Pinpoint the cell where the given text exists, returning its [x, y] midpoint coordinate. 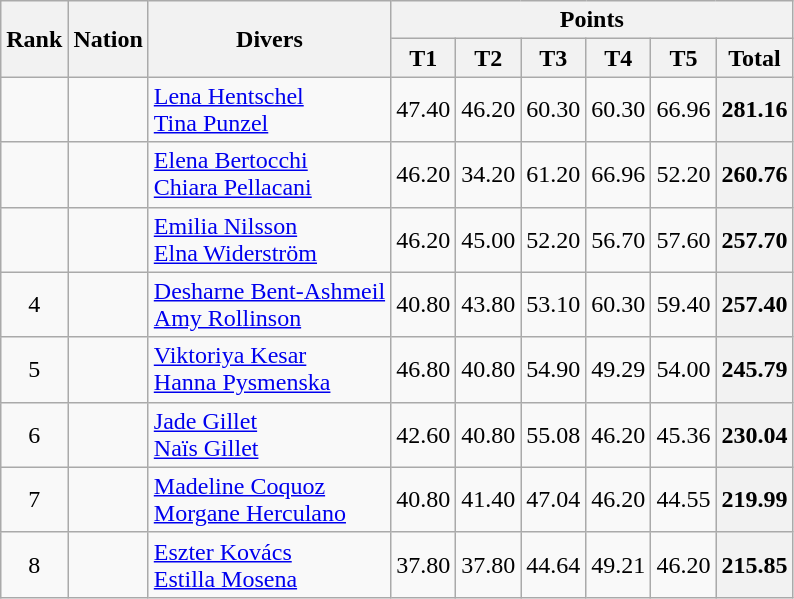
46.80 [424, 370]
42.60 [424, 434]
219.99 [754, 500]
T4 [618, 58]
41.40 [488, 500]
Rank [34, 39]
5 [34, 370]
34.20 [488, 174]
7 [34, 500]
260.76 [754, 174]
281.16 [754, 110]
59.40 [684, 304]
Viktoriya KesarHanna Pysmenska [269, 370]
43.80 [488, 304]
Points [592, 20]
T3 [554, 58]
Emilia NilssonElna Widerström [269, 240]
Elena BertocchiChiara Pellacani [269, 174]
6 [34, 434]
49.29 [618, 370]
47.04 [554, 500]
T2 [488, 58]
Total [754, 58]
44.55 [684, 500]
230.04 [754, 434]
49.21 [618, 564]
61.20 [554, 174]
47.40 [424, 110]
56.70 [618, 240]
44.64 [554, 564]
Desharne Bent-AshmeilAmy Rollinson [269, 304]
Madeline CoquozMorgane Herculano [269, 500]
54.90 [554, 370]
215.85 [754, 564]
45.00 [488, 240]
54.00 [684, 370]
53.10 [554, 304]
T1 [424, 58]
245.79 [754, 370]
Eszter KovácsEstilla Mosena [269, 564]
Divers [269, 39]
Jade GilletNaïs Gillet [269, 434]
57.60 [684, 240]
Lena HentschelTina Punzel [269, 110]
257.40 [754, 304]
8 [34, 564]
55.08 [554, 434]
257.70 [754, 240]
4 [34, 304]
Nation [108, 39]
T5 [684, 58]
45.36 [684, 434]
